Pinpoint the cell where the given text exists, returning its [X, Y] midpoint coordinate. 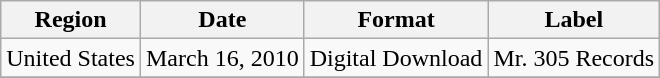
Format [396, 20]
Region [71, 20]
Mr. 305 Records [574, 58]
United States [71, 58]
Digital Download [396, 58]
March 16, 2010 [222, 58]
Label [574, 20]
Date [222, 20]
